Find where the given text appears and provide that cell's center as [x, y] coordinate. 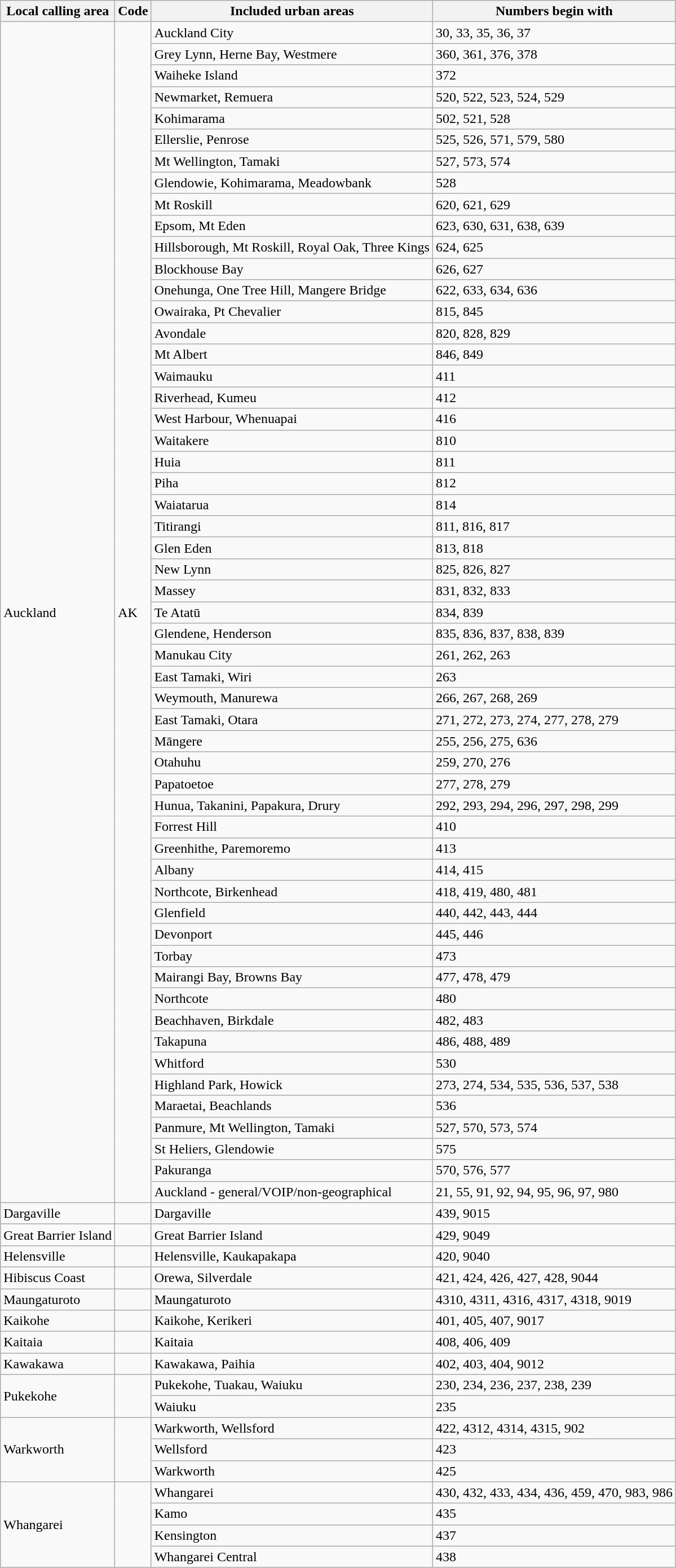
Code [133, 11]
Piha [292, 483]
Newmarket, Remuera [292, 97]
Auckland City [292, 33]
Kohimarama [292, 118]
414, 415 [554, 870]
815, 845 [554, 312]
425 [554, 1471]
437 [554, 1535]
Mt Roskill [292, 204]
235 [554, 1407]
813, 818 [554, 548]
West Harbour, Whenuapai [292, 419]
Northcote [292, 999]
440, 442, 443, 444 [554, 913]
423 [554, 1450]
810 [554, 441]
626, 627 [554, 269]
273, 274, 534, 535, 536, 537, 538 [554, 1085]
Pukekohe [58, 1396]
402, 403, 404, 9012 [554, 1364]
846, 849 [554, 355]
410 [554, 827]
Glendowie, Kohimarama, Meadowbank [292, 183]
Pukekohe, Tuakau, Waiuku [292, 1385]
473 [554, 956]
401, 405, 407, 9017 [554, 1321]
Northcote, Birkenhead [292, 891]
277, 278, 279 [554, 784]
Beachhaven, Birkdale [292, 1020]
Papatoetoe [292, 784]
Ellerslie, Penrose [292, 140]
Waitakere [292, 441]
Pakuranga [292, 1170]
Waimauku [292, 376]
416 [554, 419]
Wellsford [292, 1450]
429, 9049 [554, 1235]
Mt Wellington, Tamaki [292, 161]
261, 262, 263 [554, 655]
480 [554, 999]
255, 256, 275, 636 [554, 741]
620, 621, 629 [554, 204]
Takapuna [292, 1042]
421, 424, 426, 427, 428, 9044 [554, 1278]
Kaikohe, Kerikeri [292, 1321]
Kawakawa [58, 1364]
835, 836, 837, 838, 839 [554, 634]
Panmure, Mt Wellington, Tamaki [292, 1127]
Weymouth, Manurewa [292, 698]
Warkworth, Wellsford [292, 1428]
4310, 4311, 4316, 4317, 4318, 9019 [554, 1299]
Otahuhu [292, 763]
Torbay [292, 956]
Waiheke Island [292, 76]
408, 406, 409 [554, 1342]
430, 432, 433, 434, 436, 459, 470, 983, 986 [554, 1492]
East Tamaki, Otara [292, 720]
811 [554, 462]
372 [554, 76]
Kawakawa, Paihia [292, 1364]
411 [554, 376]
Included urban areas [292, 11]
Numbers begin with [554, 11]
St Heliers, Glendowie [292, 1149]
Hillsborough, Mt Roskill, Royal Oak, Three Kings [292, 247]
Auckland [58, 613]
New Lynn [292, 569]
527, 573, 574 [554, 161]
230, 234, 236, 237, 238, 239 [554, 1385]
Waiuku [292, 1407]
Mt Albert [292, 355]
Riverhead, Kumeu [292, 398]
536 [554, 1106]
445, 446 [554, 934]
Forrest Hill [292, 827]
820, 828, 829 [554, 333]
Glenfield [292, 913]
Mairangi Bay, Browns Bay [292, 977]
418, 419, 480, 481 [554, 891]
Helensville, Kaukapakapa [292, 1256]
Hunua, Takanini, Papakura, Drury [292, 805]
Hibiscus Coast [58, 1278]
30, 33, 35, 36, 37 [554, 33]
Waiatarua [292, 505]
Glen Eden [292, 548]
530 [554, 1063]
Avondale [292, 333]
814 [554, 505]
Orewa, Silverdale [292, 1278]
Titirangi [292, 526]
Massey [292, 591]
Helensville [58, 1256]
624, 625 [554, 247]
266, 267, 268, 269 [554, 698]
Kamo [292, 1514]
Local calling area [58, 11]
412 [554, 398]
831, 832, 833 [554, 591]
502, 521, 528 [554, 118]
Huia [292, 462]
834, 839 [554, 612]
477, 478, 479 [554, 977]
271, 272, 273, 274, 277, 278, 279 [554, 720]
Whangarei Central [292, 1557]
Grey Lynn, Herne Bay, Westmere [292, 54]
292, 293, 294, 296, 297, 298, 299 [554, 805]
Highland Park, Howick [292, 1085]
623, 630, 631, 638, 639 [554, 226]
Manukau City [292, 655]
811, 816, 817 [554, 526]
422, 4312, 4314, 4315, 902 [554, 1428]
Māngere [292, 741]
Albany [292, 870]
21, 55, 91, 92, 94, 95, 96, 97, 980 [554, 1192]
413 [554, 848]
Glendene, Henderson [292, 634]
259, 270, 276 [554, 763]
Blockhouse Bay [292, 269]
Kaikohe [58, 1321]
Devonport [292, 934]
438 [554, 1557]
527, 570, 573, 574 [554, 1127]
622, 633, 634, 636 [554, 290]
Kensington [292, 1535]
Owairaka, Pt Chevalier [292, 312]
575 [554, 1149]
Whitford [292, 1063]
439, 9015 [554, 1213]
525, 526, 571, 579, 580 [554, 140]
East Tamaki, Wiri [292, 677]
Auckland - general/VOIP/non-geographical [292, 1192]
420, 9040 [554, 1256]
520, 522, 523, 524, 529 [554, 97]
435 [554, 1514]
Epsom, Mt Eden [292, 226]
812 [554, 483]
Te Atatū [292, 612]
263 [554, 677]
Greenhithe, Paremoremo [292, 848]
528 [554, 183]
AK [133, 613]
360, 361, 376, 378 [554, 54]
825, 826, 827 [554, 569]
482, 483 [554, 1020]
Maraetai, Beachlands [292, 1106]
570, 576, 577 [554, 1170]
486, 488, 489 [554, 1042]
Onehunga, One Tree Hill, Mangere Bridge [292, 290]
